Return the [x, y] coordinate for the center point of the cell that contains the specified text.  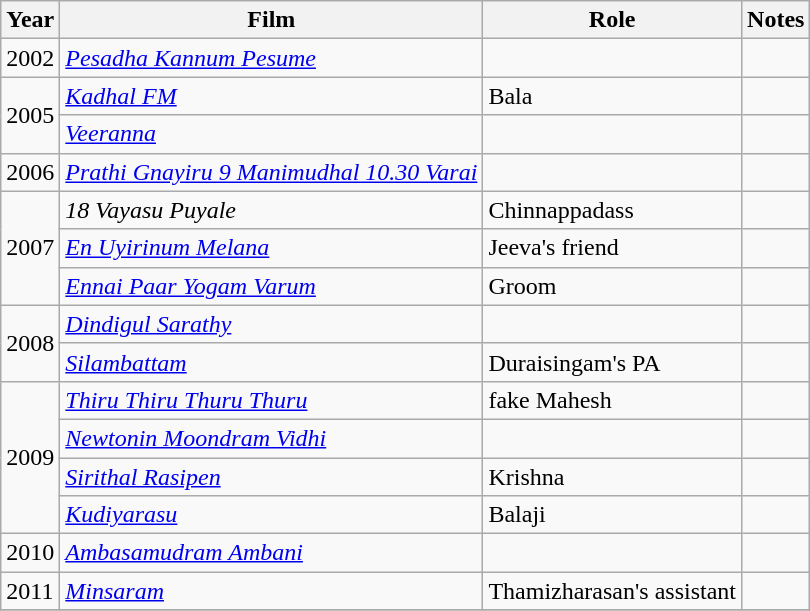
Veeranna [272, 134]
Kadhal FM [272, 96]
Year [30, 20]
Kudiyarasu [272, 515]
2008 [30, 343]
Duraisingam's PA [612, 362]
fake Mahesh [612, 400]
Ambasamudram Ambani [272, 553]
Silambattam [272, 362]
2002 [30, 58]
Jeeva's friend [612, 248]
2010 [30, 553]
Thiru Thiru Thuru Thuru [272, 400]
Dindigul Sarathy [272, 324]
Role [612, 20]
Balaji [612, 515]
En Uyirinum Melana [272, 248]
Groom [612, 286]
Newtonin Moondram Vidhi [272, 438]
2009 [30, 457]
2005 [30, 115]
Pesadha Kannum Pesume [272, 58]
Minsaram [272, 591]
Film [272, 20]
Ennai Paar Yogam Varum [272, 286]
Chinnappadass [612, 210]
Sirithal Rasipen [272, 477]
Krishna [612, 477]
2011 [30, 591]
Notes [776, 20]
2007 [30, 248]
2006 [30, 172]
Prathi Gnayiru 9 Manimudhal 10.30 Varai [272, 172]
18 Vayasu Puyale [272, 210]
Bala [612, 96]
Thamizharasan's assistant [612, 591]
